Provide the [X, Y] coordinate of the cell's center where the given text is located.  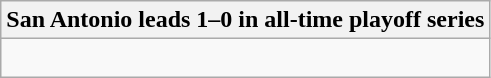
San Antonio leads 1–0 in all-time playoff series [246, 20]
